Search for the cell housing the specified text and yield its (X, Y) center coordinate. 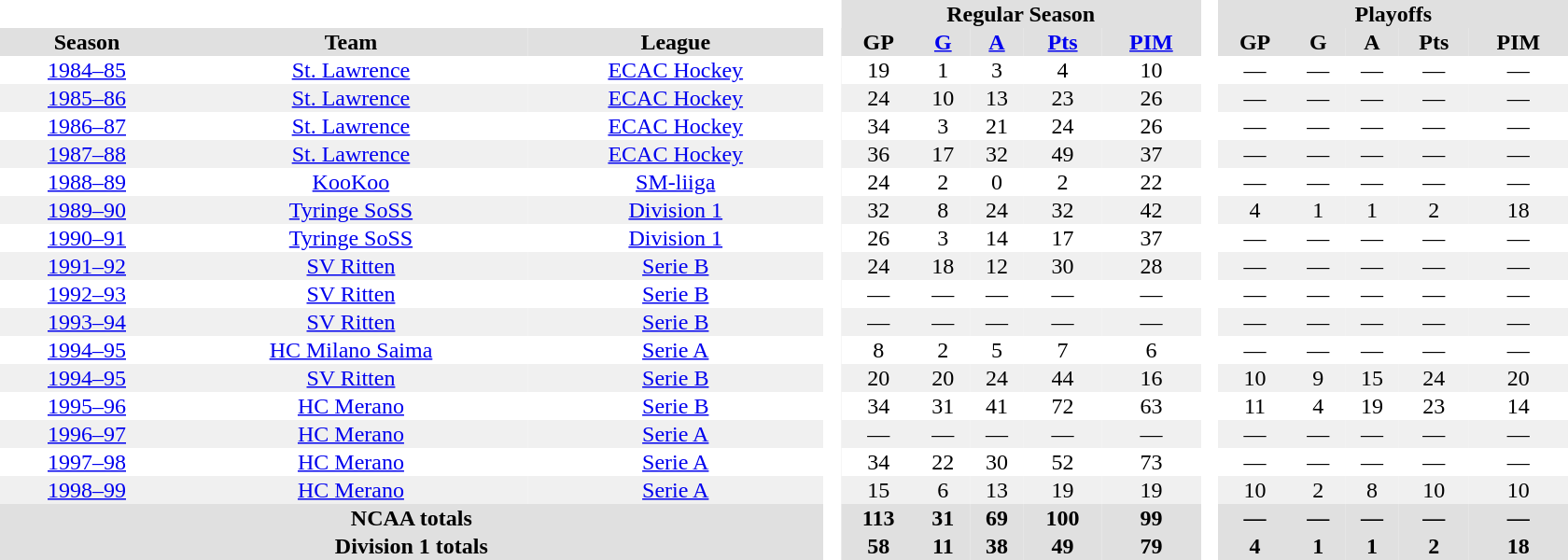
1992–93 (87, 294)
Division 1 totals (412, 546)
KooKoo (351, 182)
1989–90 (87, 210)
1995–96 (87, 406)
League (676, 42)
1987–88 (87, 154)
1997–98 (87, 462)
21 (997, 126)
113 (879, 518)
7 (1062, 350)
38 (997, 546)
44 (1062, 378)
42 (1151, 210)
73 (1151, 462)
69 (997, 518)
1985–86 (87, 98)
5 (997, 350)
1993–94 (87, 322)
41 (997, 406)
0 (997, 182)
99 (1151, 518)
1988–89 (87, 182)
1998–99 (87, 490)
NCAA totals (412, 518)
1986–87 (87, 126)
12 (997, 266)
Season (87, 42)
52 (1062, 462)
1984–85 (87, 70)
16 (1151, 378)
72 (1062, 406)
63 (1151, 406)
Regular Season (1021, 14)
79 (1151, 546)
58 (879, 546)
36 (879, 154)
28 (1151, 266)
Team (351, 42)
SM-liiga (676, 182)
100 (1062, 518)
1990–91 (87, 238)
9 (1318, 378)
1996–97 (87, 434)
HC Milano Saima (351, 350)
Playoffs (1393, 14)
1991–92 (87, 266)
